Determine the (x, y) coordinate at the center of the cell enclosing the given text.  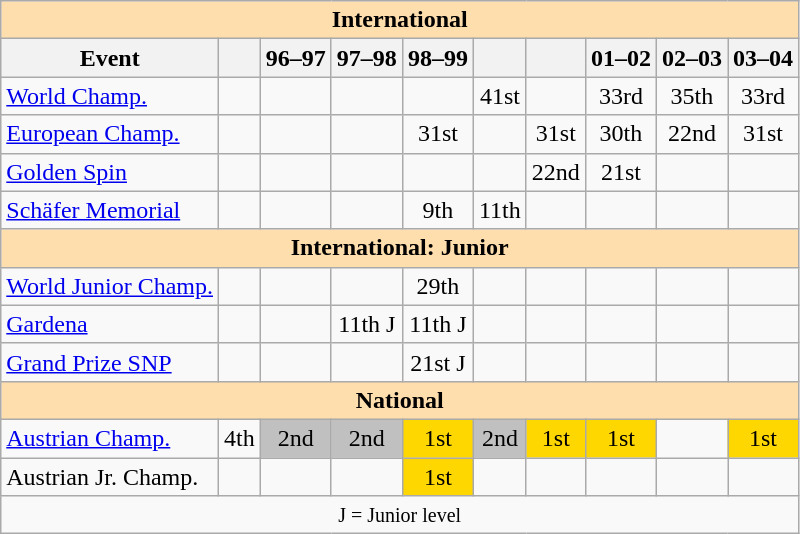
02–03 (692, 58)
Event (110, 58)
World Champ. (110, 96)
World Junior Champ. (110, 286)
30th (620, 134)
Grand Prize SNP (110, 362)
21st J (438, 362)
Austrian Jr. Champ. (110, 477)
41st (500, 96)
29th (438, 286)
Golden Spin (110, 172)
J = Junior level (400, 515)
9th (438, 210)
Austrian Champ. (110, 438)
96–97 (296, 58)
21st (620, 172)
4th (240, 438)
03–04 (764, 58)
11th (500, 210)
35th (692, 96)
European Champ. (110, 134)
National (400, 400)
97–98 (366, 58)
Gardena (110, 324)
International: Junior (400, 248)
01–02 (620, 58)
98–99 (438, 58)
International (400, 20)
Schäfer Memorial (110, 210)
